Find where the given text appears and provide that cell's center as (X, Y) coordinate. 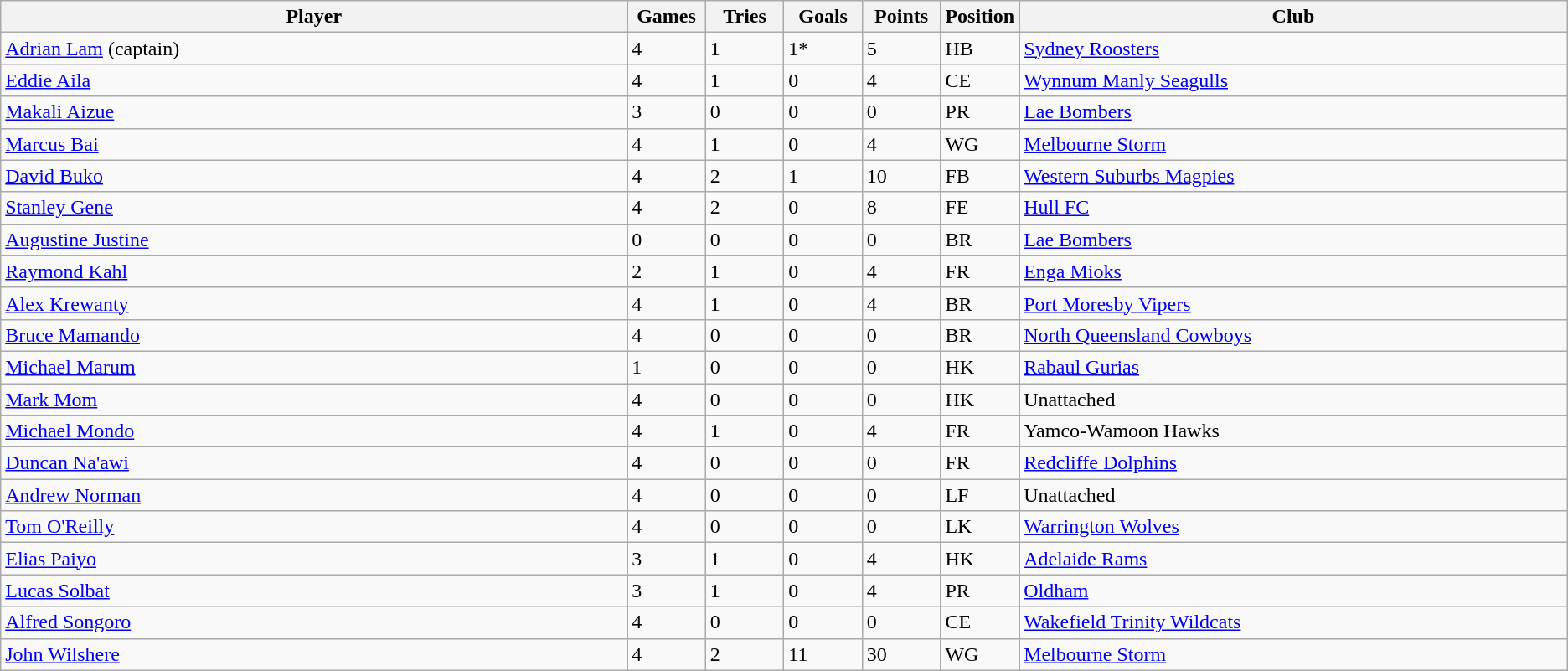
Bruce Mamando (314, 335)
Tom O'Reilly (314, 527)
Points (901, 17)
Marcus Bai (314, 144)
Tries (745, 17)
8 (901, 208)
1* (823, 49)
Makali Aizue (314, 112)
Redcliffe Dolphins (1293, 463)
Hull FC (1293, 208)
Western Suburbs Magpies (1293, 176)
Stanley Gene (314, 208)
LK (980, 527)
Rabaul Gurias (1293, 367)
Raymond Kahl (314, 271)
Adelaide Rams (1293, 559)
Port Moresby Vipers (1293, 303)
Wynnum Manly Seagulls (1293, 80)
5 (901, 49)
Alfred Songoro (314, 622)
Goals (823, 17)
Lucas Solbat (314, 591)
Position (980, 17)
Adrian Lam (captain) (314, 49)
HB (980, 49)
Warrington Wolves (1293, 527)
Games (667, 17)
David Buko (314, 176)
FB (980, 176)
Oldham (1293, 591)
10 (901, 176)
Wakefield Trinity Wildcats (1293, 622)
FE (980, 208)
Michael Mondo (314, 431)
Elias Paiyo (314, 559)
11 (823, 654)
Enga Mioks (1293, 271)
North Queensland Cowboys (1293, 335)
Alex Krewanty (314, 303)
LF (980, 495)
Eddie Aila (314, 80)
Player (314, 17)
Yamco-Wamoon Hawks (1293, 431)
30 (901, 654)
Mark Mom (314, 400)
Duncan Na'awi (314, 463)
John Wilshere (314, 654)
Augustine Justine (314, 240)
Michael Marum (314, 367)
Andrew Norman (314, 495)
Sydney Roosters (1293, 49)
Club (1293, 17)
